Return [X, Y] of the center of cell containing provided text 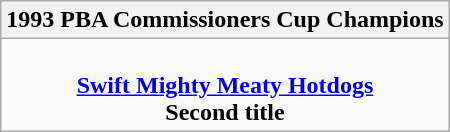
Swift Mighty Meaty Hotdogs Second title [225, 85]
1993 PBA Commissioners Cup Champions [225, 20]
